For the text-containing cell, return its midpoint in (x, y) coordinate format. 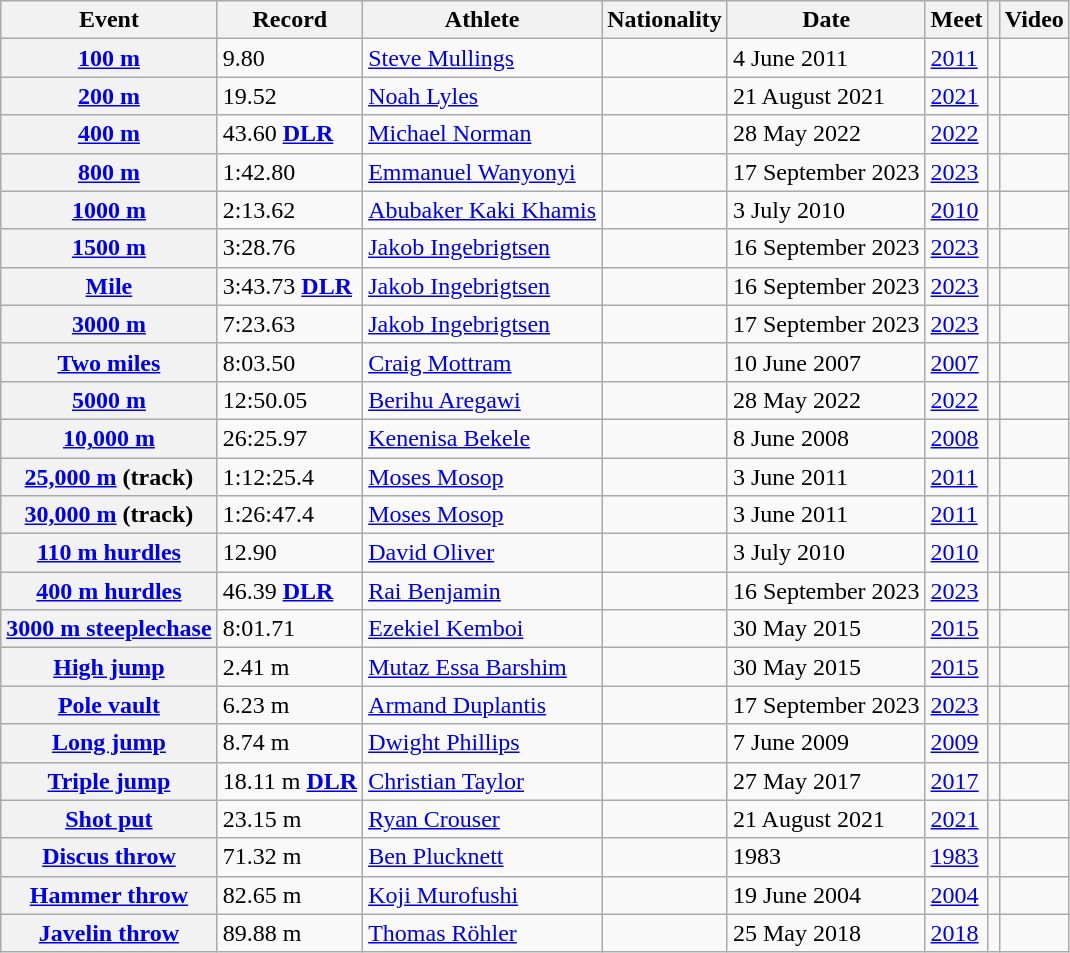
Mutaz Essa Barshim (482, 667)
Noah Lyles (482, 96)
2017 (956, 781)
46.39 DLR (290, 591)
2008 (956, 438)
2:13.62 (290, 210)
Armand Duplantis (482, 705)
3:43.73 DLR (290, 286)
Long jump (109, 743)
71.32 m (290, 857)
1:12:25.4 (290, 477)
43.60 DLR (290, 134)
Hammer throw (109, 895)
Video (1034, 20)
800 m (109, 172)
8:03.50 (290, 362)
Koji Murofushi (482, 895)
Meet (956, 20)
Craig Mottram (482, 362)
8 June 2008 (826, 438)
Dwight Phillips (482, 743)
2018 (956, 933)
9.80 (290, 58)
Ryan Crouser (482, 819)
1:26:47.4 (290, 515)
Steve Mullings (482, 58)
400 m hurdles (109, 591)
8.74 m (290, 743)
Ezekiel Kemboi (482, 629)
10,000 m (109, 438)
19 June 2004 (826, 895)
Javelin throw (109, 933)
23.15 m (290, 819)
12.90 (290, 553)
High jump (109, 667)
Rai Benjamin (482, 591)
3000 m (109, 324)
Thomas Röhler (482, 933)
Abubaker Kaki Khamis (482, 210)
Pole vault (109, 705)
Triple jump (109, 781)
Mile (109, 286)
Event (109, 20)
2007 (956, 362)
Athlete (482, 20)
Emmanuel Wanyonyi (482, 172)
3000 m steeplechase (109, 629)
Michael Norman (482, 134)
400 m (109, 134)
19.52 (290, 96)
25 May 2018 (826, 933)
18.11 m DLR (290, 781)
Nationality (665, 20)
Kenenisa Bekele (482, 438)
6.23 m (290, 705)
27 May 2017 (826, 781)
1:42.80 (290, 172)
8:01.71 (290, 629)
Shot put (109, 819)
Berihu Aregawi (482, 400)
100 m (109, 58)
10 June 2007 (826, 362)
110 m hurdles (109, 553)
Discus throw (109, 857)
26:25.97 (290, 438)
2.41 m (290, 667)
30,000 m (track) (109, 515)
2004 (956, 895)
Record (290, 20)
Date (826, 20)
89.88 m (290, 933)
25,000 m (track) (109, 477)
82.65 m (290, 895)
4 June 2011 (826, 58)
Ben Plucknett (482, 857)
5000 m (109, 400)
2009 (956, 743)
7:23.63 (290, 324)
200 m (109, 96)
Two miles (109, 362)
Christian Taylor (482, 781)
12:50.05 (290, 400)
David Oliver (482, 553)
1000 m (109, 210)
7 June 2009 (826, 743)
1500 m (109, 248)
3:28.76 (290, 248)
